Scan for the cell matching the given text and deliver its [x, y] coordinate at center. 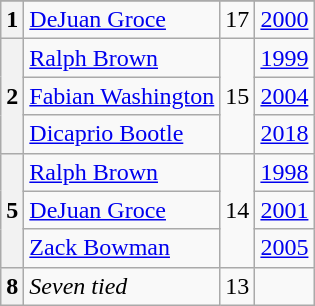
2001 [284, 210]
Dicaprio Bootle [122, 134]
1 [12, 20]
14 [238, 210]
2004 [284, 96]
2 [12, 96]
2018 [284, 134]
2000 [284, 20]
8 [12, 286]
Zack Bowman [122, 248]
15 [238, 96]
2005 [284, 248]
1999 [284, 58]
1998 [284, 172]
Seven tied [122, 286]
5 [12, 210]
13 [238, 286]
Fabian Washington [122, 96]
17 [238, 20]
